Search for the cell housing the specified text and yield its [x, y] center coordinate. 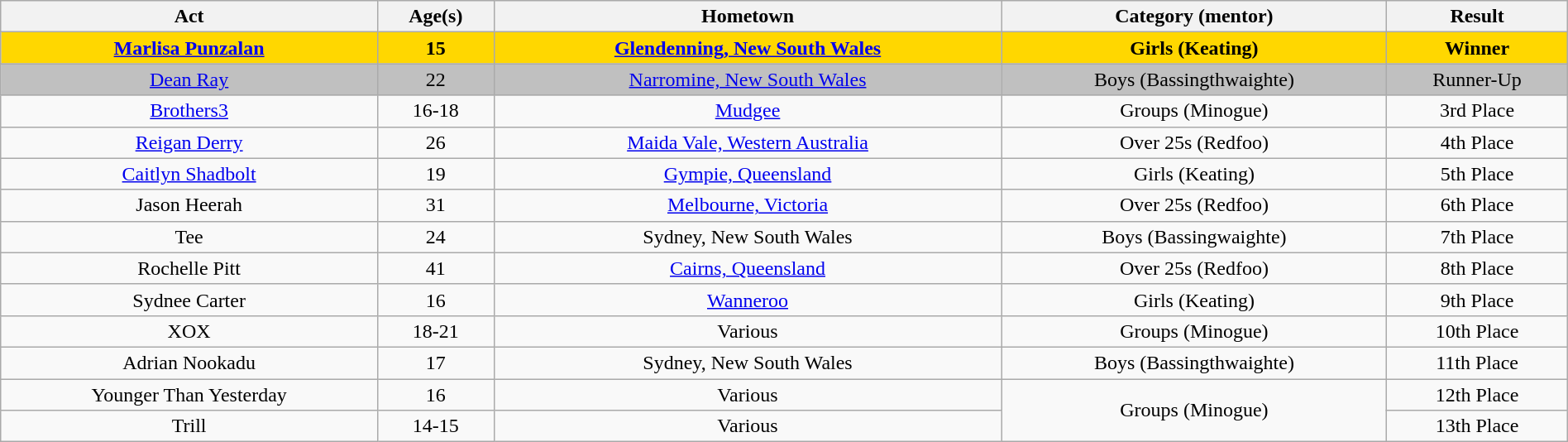
Result [1477, 17]
XOX [189, 331]
18-21 [435, 331]
Rochelle Pitt [189, 268]
Tee [189, 237]
19 [435, 174]
16-18 [435, 111]
9th Place [1477, 300]
Cairns, Queensland [748, 268]
Narromine, New South Wales [748, 79]
Mudgee [748, 111]
Age(s) [435, 17]
Brothers3 [189, 111]
4th Place [1477, 142]
3rd Place [1477, 111]
Dean Ray [189, 79]
8th Place [1477, 268]
Younger Than Yesterday [189, 395]
Glendenning, New South Wales [748, 48]
5th Place [1477, 174]
Jason Heerah [189, 205]
10th Place [1477, 331]
14-15 [435, 426]
15 [435, 48]
Act [189, 17]
Category (mentor) [1194, 17]
11th Place [1477, 363]
12th Place [1477, 395]
Sydnee Carter [189, 300]
Wanneroo [748, 300]
6th Place [1477, 205]
Reigan Derry [189, 142]
26 [435, 142]
22 [435, 79]
Marlisa Punzalan [189, 48]
Maida Vale, Western Australia [748, 142]
7th Place [1477, 237]
41 [435, 268]
17 [435, 363]
Caitlyn Shadbolt [189, 174]
Trill [189, 426]
Hometown [748, 17]
Gympie, Queensland [748, 174]
13th Place [1477, 426]
Boys (Bassingwaighte) [1194, 237]
Runner-Up [1477, 79]
Melbourne, Victoria [748, 205]
Winner [1477, 48]
Adrian Nookadu [189, 363]
24 [435, 237]
31 [435, 205]
